Search for the cell housing the specified text and yield its [X, Y] center coordinate. 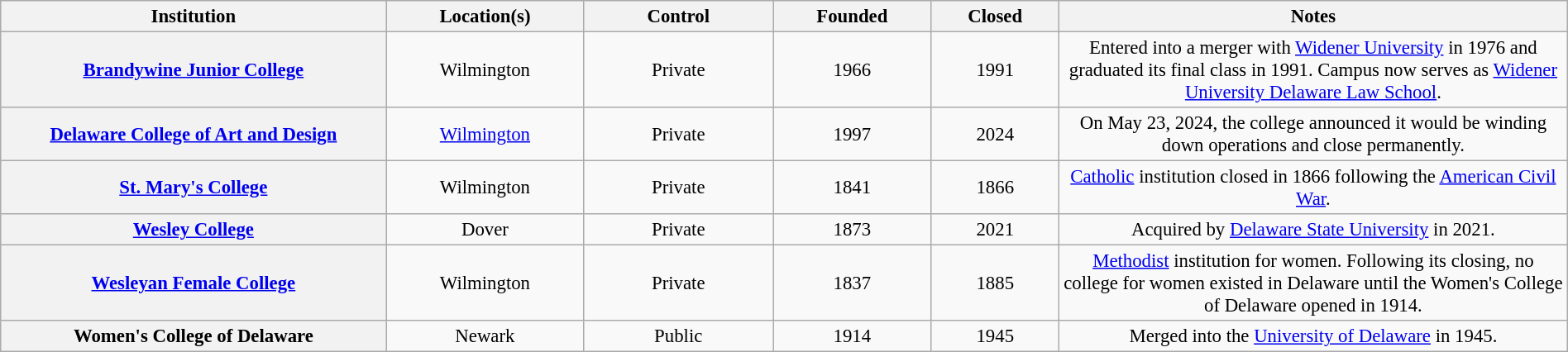
2021 [996, 230]
Institution [194, 17]
Merged into the University of Delaware in 1945. [1313, 336]
1945 [996, 336]
1841 [852, 188]
Wesleyan Female College [194, 283]
On May 23, 2024, the college announced it would be winding down operations and close permanently. [1313, 134]
1837 [852, 283]
1866 [996, 188]
Public [678, 336]
Founded [852, 17]
Closed [996, 17]
Newark [485, 336]
Location(s) [485, 17]
Dover [485, 230]
Wesley College [194, 230]
Notes [1313, 17]
1873 [852, 230]
Brandywine Junior College [194, 70]
2024 [996, 134]
1991 [996, 70]
1997 [852, 134]
Control [678, 17]
1885 [996, 283]
Catholic institution closed in 1866 following the American Civil War. [1313, 188]
St. Mary's College [194, 188]
Delaware College of Art and Design [194, 134]
Women's College of Delaware [194, 336]
Acquired by Delaware State University in 2021. [1313, 230]
1914 [852, 336]
1966 [852, 70]
